Output the [x, y] coordinate of the center of the cell containing the given text.  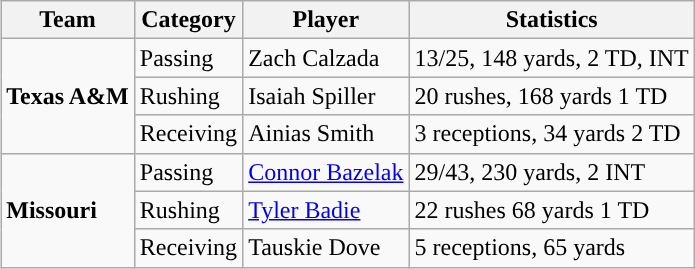
Texas A&M [68, 96]
13/25, 148 yards, 2 TD, INT [552, 58]
Player [326, 20]
20 rushes, 168 yards 1 TD [552, 96]
Team [68, 20]
22 rushes 68 yards 1 TD [552, 210]
Statistics [552, 20]
Tauskie Dove [326, 248]
Zach Calzada [326, 58]
Connor Bazelak [326, 172]
Tyler Badie [326, 210]
29/43, 230 yards, 2 INT [552, 172]
Isaiah Spiller [326, 96]
5 receptions, 65 yards [552, 248]
3 receptions, 34 yards 2 TD [552, 134]
Missouri [68, 210]
Ainias Smith [326, 134]
Category [188, 20]
